Search for the cell housing the specified text and yield its [X, Y] center coordinate. 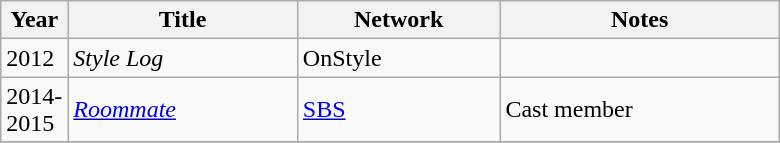
2014-2015 [34, 110]
Year [34, 20]
Style Log [183, 58]
OnStyle [398, 58]
Roommate [183, 110]
SBS [398, 110]
2012 [34, 58]
Notes [640, 20]
Cast member [640, 110]
Title [183, 20]
Network [398, 20]
